Find where the given text appears and provide that cell's center as (x, y) coordinate. 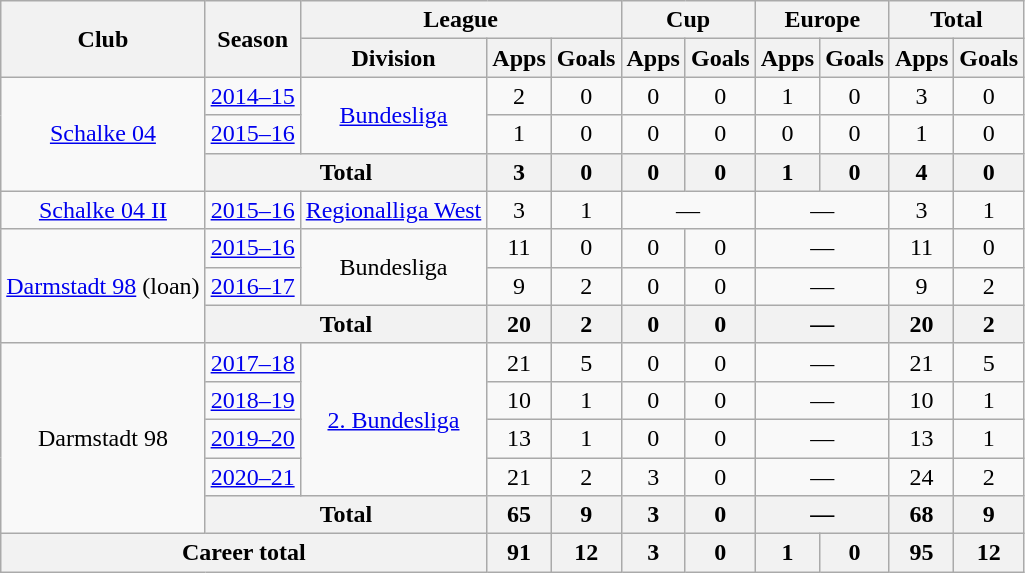
2017–18 (252, 362)
Career total (244, 553)
24 (921, 477)
2016–17 (252, 286)
68 (921, 515)
4 (921, 172)
95 (921, 553)
Regionalliga West (394, 210)
Darmstadt 98 (103, 438)
91 (519, 553)
2014–15 (252, 96)
Season (252, 39)
Club (103, 39)
2. Bundesliga (394, 419)
Europe (822, 20)
Division (394, 58)
2019–20 (252, 438)
2018–19 (252, 400)
Schalke 04 (103, 134)
League (460, 20)
2020–21 (252, 477)
Darmstadt 98 (loan) (103, 286)
65 (519, 515)
Schalke 04 II (103, 210)
Cup (688, 20)
